Capture the cell that displays the provided text and extract its (X, Y) central coordinate. 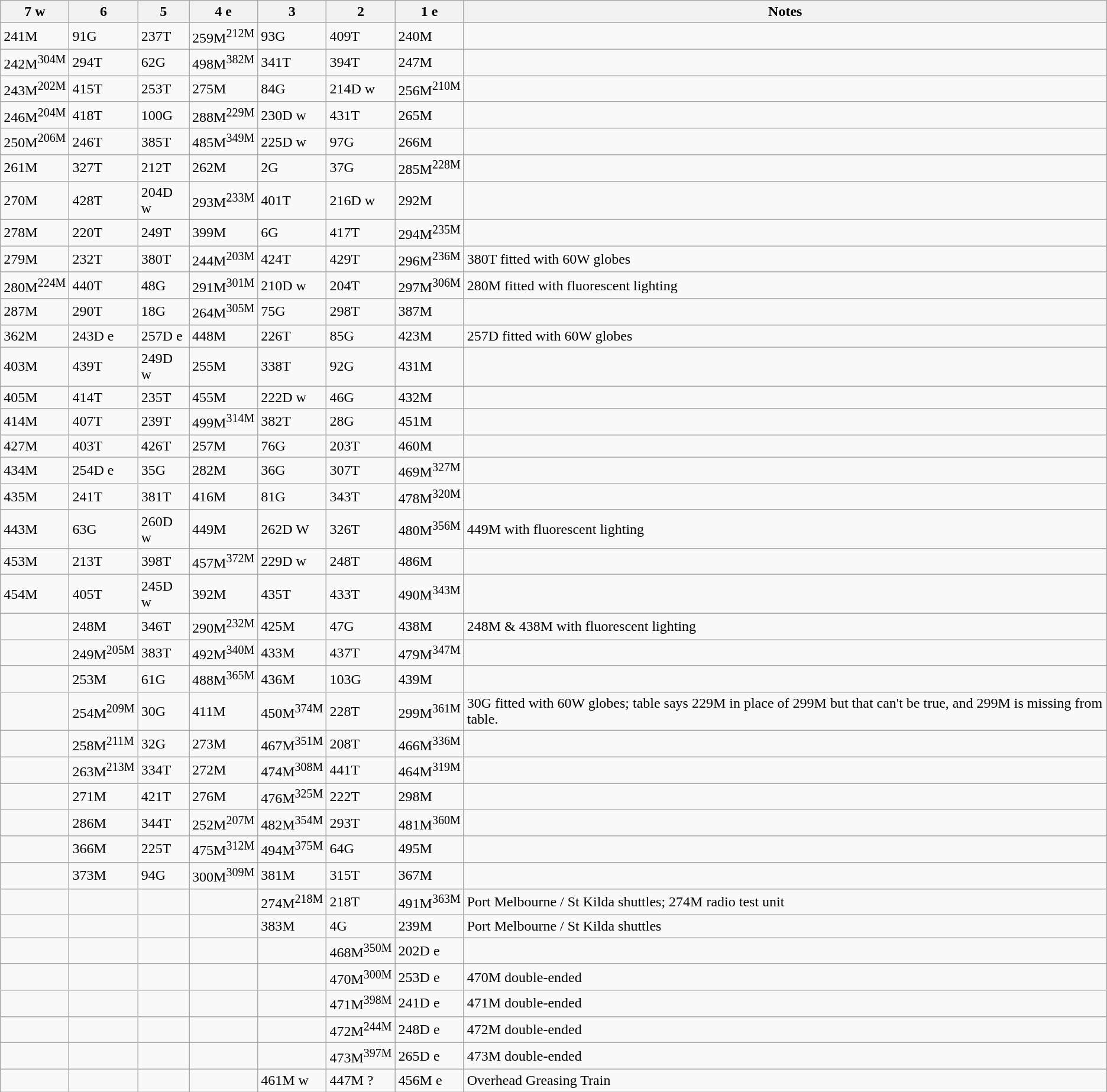
476M325M (292, 797)
394T (361, 63)
248M (103, 627)
432M (429, 397)
262D W (292, 529)
447M ? (361, 1080)
468M350M (361, 951)
5 (163, 12)
414T (103, 397)
441T (361, 770)
210D w (292, 285)
7 w (35, 12)
470M double-ended (785, 977)
448M (224, 336)
241T (103, 497)
278M (35, 233)
2G (292, 168)
254M209M (103, 712)
346T (163, 627)
409T (361, 37)
434M (35, 471)
248D e (429, 1030)
252M207M (224, 823)
Overhead Greasing Train (785, 1080)
436M (292, 679)
48G (163, 285)
475M312M (224, 849)
208T (361, 744)
276M (224, 797)
288M229M (224, 115)
293T (361, 823)
255M (224, 367)
415T (103, 89)
494M375M (292, 849)
229D w (292, 562)
457M372M (224, 562)
28G (361, 422)
471M double-ended (785, 1004)
204D w (163, 200)
257D fitted with 60W globes (785, 336)
426T (163, 446)
225T (163, 849)
383M (292, 926)
30G fitted with 60W globes; table says 229M in place of 299M but that can't be true, and 299M is missing from table. (785, 712)
341T (292, 63)
461M w (292, 1080)
282M (224, 471)
253T (163, 89)
246T (103, 142)
381T (163, 497)
61G (163, 679)
498M382M (224, 63)
63G (103, 529)
249T (163, 233)
344T (163, 823)
241M (35, 37)
220T (103, 233)
285M228M (429, 168)
398T (163, 562)
212T (163, 168)
373M (103, 876)
85G (361, 336)
380T fitted with 60W globes (785, 259)
439M (429, 679)
271M (103, 797)
46G (361, 397)
327T (103, 168)
466M336M (429, 744)
383T (163, 653)
399M (224, 233)
492M340M (224, 653)
97G (361, 142)
237T (163, 37)
246M204M (35, 115)
202D e (429, 951)
262M (224, 168)
261M (35, 168)
440T (103, 285)
258M211M (103, 744)
403T (103, 446)
299M361M (429, 712)
473M397M (361, 1056)
437T (361, 653)
478M320M (429, 497)
405M (35, 397)
294T (103, 63)
495M (429, 849)
241D e (429, 1004)
488M365M (224, 679)
425M (292, 627)
243D e (103, 336)
92G (361, 367)
499M314M (224, 422)
443M (35, 529)
326T (361, 529)
273M (224, 744)
280M fitted with fluorescent lighting (785, 285)
222D w (292, 397)
36G (292, 471)
429T (361, 259)
286M (103, 823)
244M203M (224, 259)
471M398M (361, 1004)
300M309M (224, 876)
3 (292, 12)
334T (163, 770)
290M232M (224, 627)
403M (35, 367)
292M (429, 200)
298T (361, 312)
481M360M (429, 823)
486M (429, 562)
290T (103, 312)
474M308M (292, 770)
Port Melbourne / St Kilda shuttles; 274M radio test unit (785, 902)
204T (361, 285)
91G (103, 37)
243M202M (35, 89)
455M (224, 397)
473M double-ended (785, 1056)
239T (163, 422)
297M306M (429, 285)
18G (163, 312)
438M (429, 627)
4 e (224, 12)
385T (163, 142)
247M (429, 63)
480M356M (429, 529)
472M244M (361, 1030)
435T (292, 594)
293M233M (224, 200)
490M343M (429, 594)
472M double-ended (785, 1030)
253D e (429, 977)
240M (429, 37)
482M354M (292, 823)
Notes (785, 12)
338T (292, 367)
32G (163, 744)
250M206M (35, 142)
37G (361, 168)
362M (35, 336)
431M (429, 367)
296M236M (429, 259)
433M (292, 653)
418T (103, 115)
265D e (429, 1056)
100G (163, 115)
470M300M (361, 977)
421T (163, 797)
263M213M (103, 770)
449M with fluorescent lighting (785, 529)
456M e (429, 1080)
291M301M (224, 285)
380T (163, 259)
433T (361, 594)
235T (163, 397)
230D w (292, 115)
222T (361, 797)
2 (361, 12)
270M (35, 200)
62G (163, 63)
242M304M (35, 63)
392M (224, 594)
382T (292, 422)
431T (361, 115)
245D w (163, 594)
427M (35, 446)
435M (35, 497)
213T (103, 562)
266M (429, 142)
225D w (292, 142)
451M (429, 422)
479M347M (429, 653)
485M349M (224, 142)
249D w (163, 367)
414M (35, 422)
6G (292, 233)
228T (361, 712)
464M319M (429, 770)
367M (429, 876)
294M235M (429, 233)
315T (361, 876)
76G (292, 446)
226T (292, 336)
216D w (361, 200)
280M224M (35, 285)
279M (35, 259)
401T (292, 200)
467M351M (292, 744)
272M (224, 770)
274M218M (292, 902)
248M & 438M with fluorescent lighting (785, 627)
381M (292, 876)
264M305M (224, 312)
260D w (163, 529)
407T (103, 422)
469M327M (429, 471)
454M (35, 594)
287M (35, 312)
47G (361, 627)
428T (103, 200)
Port Melbourne / St Kilda shuttles (785, 926)
35G (163, 471)
232T (103, 259)
453M (35, 562)
417T (361, 233)
254D e (103, 471)
424T (292, 259)
239M (429, 926)
259M212M (224, 37)
93G (292, 37)
84G (292, 89)
275M (224, 89)
460M (429, 446)
423M (429, 336)
64G (361, 849)
450M374M (292, 712)
248T (361, 562)
491M363M (429, 902)
439T (103, 367)
81G (292, 497)
75G (292, 312)
30G (163, 712)
6 (103, 12)
298M (429, 797)
257D e (163, 336)
449M (224, 529)
307T (361, 471)
257M (224, 446)
1 e (429, 12)
366M (103, 849)
203T (361, 446)
411M (224, 712)
387M (429, 312)
103G (361, 679)
405T (103, 594)
343T (361, 497)
4G (361, 926)
94G (163, 876)
214D w (361, 89)
265M (429, 115)
249M205M (103, 653)
218T (361, 902)
416M (224, 497)
256M210M (429, 89)
253M (103, 679)
